Return the [x, y] coordinate for the center point of the cell that contains the specified text.  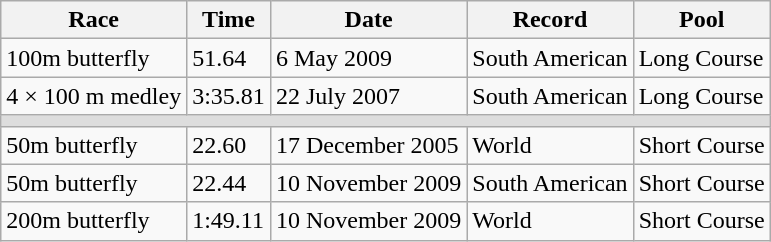
22.44 [229, 183]
6 May 2009 [368, 58]
100m butterfly [94, 58]
Time [229, 20]
22 July 2007 [368, 96]
17 December 2005 [368, 145]
Pool [702, 20]
Record [550, 20]
1:49.11 [229, 221]
Date [368, 20]
4 × 100 m medley [94, 96]
51.64 [229, 58]
22.60 [229, 145]
3:35.81 [229, 96]
Race [94, 20]
200m butterfly [94, 221]
